Detect which cell encompasses the target text, then output its (x, y) center coordinate. 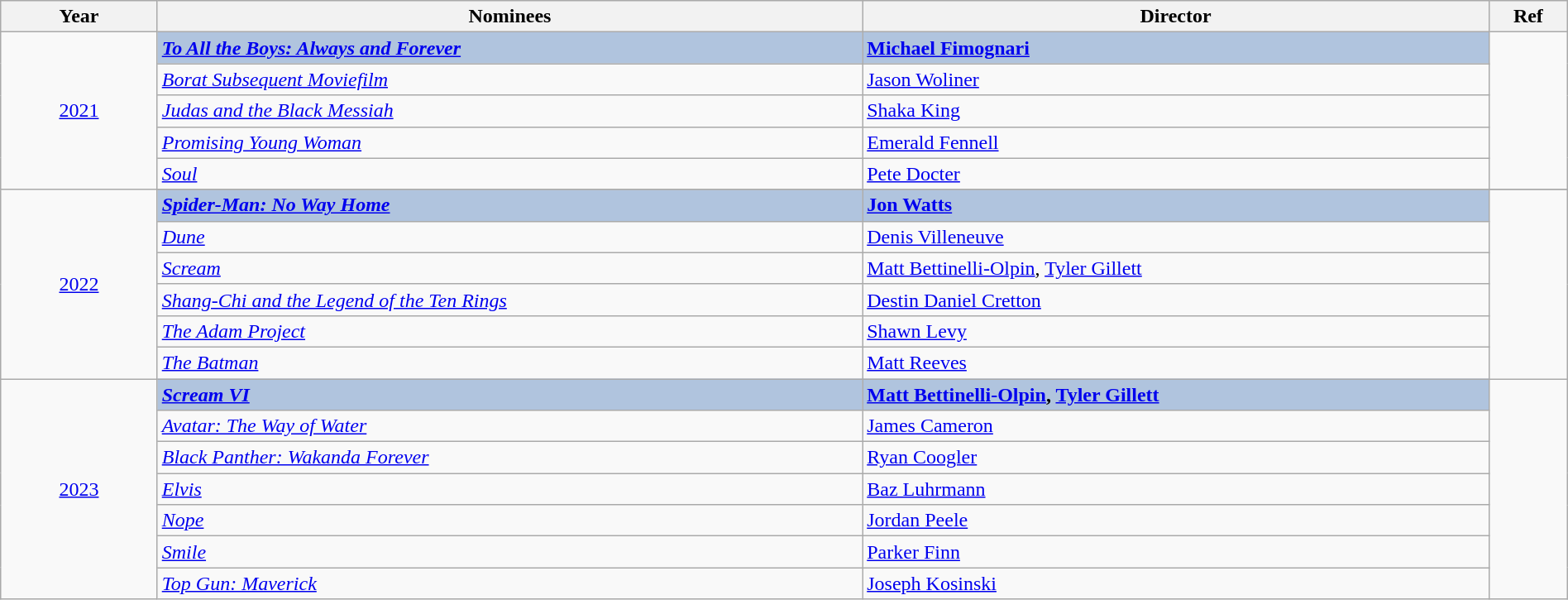
2023 (79, 489)
Scream (509, 268)
Michael Fimognari (1176, 48)
Ref (1528, 17)
The Batman (509, 362)
Scream VI (509, 395)
Promising Young Woman (509, 142)
Jordan Peele (1176, 521)
Avatar: The Way of Water (509, 426)
Shang-Chi and the Legend of the Ten Rings (509, 300)
Parker Finn (1176, 552)
Black Panther: Wakanda Forever (509, 458)
Nope (509, 521)
Pete Docter (1176, 174)
Judas and the Black Messiah (509, 111)
Smile (509, 552)
Jon Watts (1176, 205)
Shawn Levy (1176, 331)
The Adam Project (509, 331)
Jason Woliner (1176, 79)
Top Gun: Maverick (509, 583)
James Cameron (1176, 426)
Destin Daniel Cretton (1176, 300)
Ryan Coogler (1176, 458)
Shaka King (1176, 111)
2021 (79, 111)
Elvis (509, 489)
Matt Reeves (1176, 362)
To All the Boys: Always and Forever (509, 48)
2022 (79, 284)
Baz Luhrmann (1176, 489)
Joseph Kosinski (1176, 583)
Soul (509, 174)
Nominees (509, 17)
Spider-Man: No Way Home (509, 205)
Denis Villeneuve (1176, 237)
Year (79, 17)
Emerald Fennell (1176, 142)
Borat Subsequent Moviefilm (509, 79)
Director (1176, 17)
Dune (509, 237)
